From the cell containing the given text, extract its center point as (x, y) coordinate. 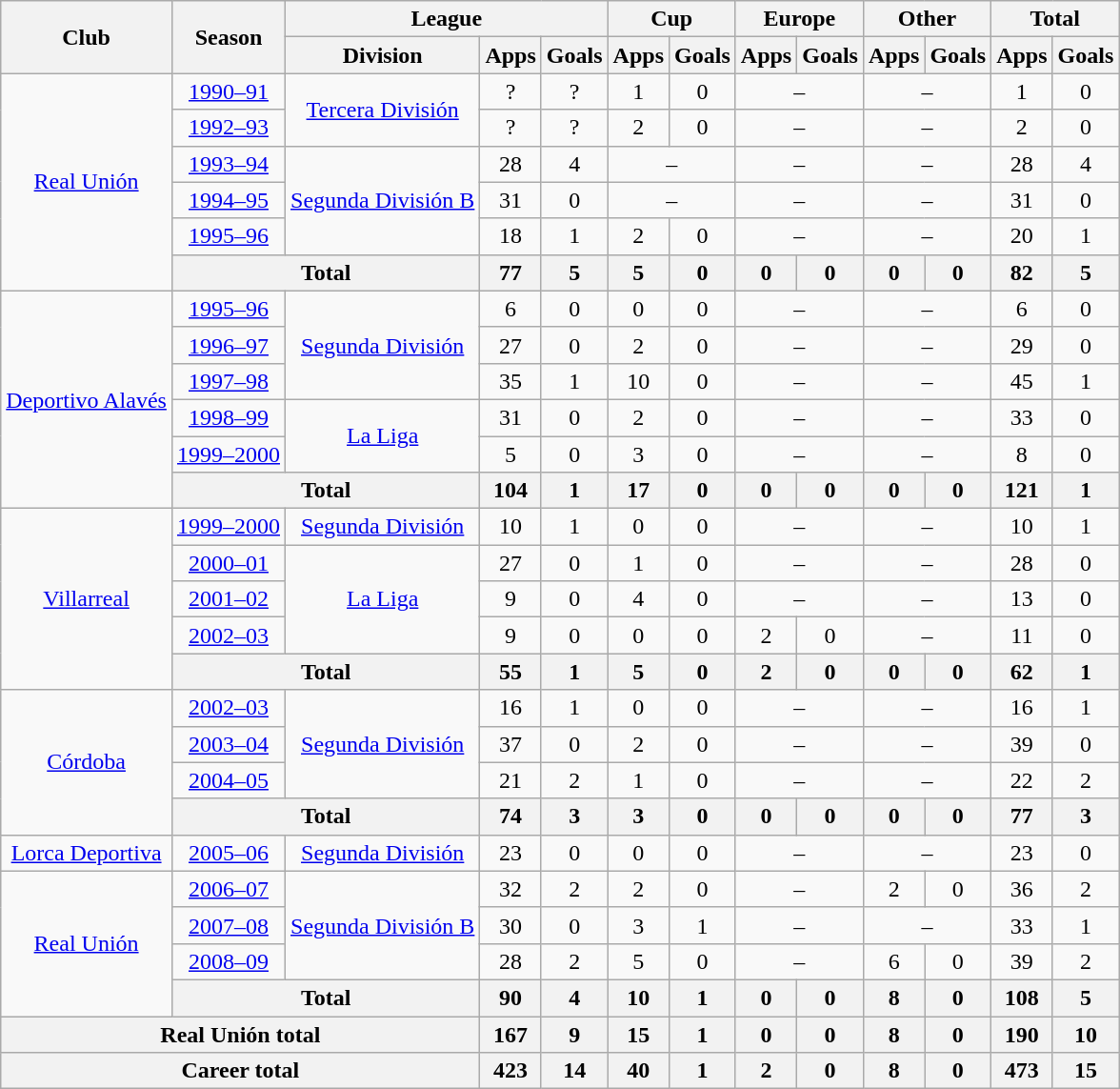
45 (1022, 381)
Tercera División (383, 110)
167 (510, 1034)
1997–98 (229, 381)
1990–91 (229, 91)
Lorca Deportiva (87, 853)
36 (1022, 889)
Real Unión total (240, 1034)
Europe (799, 19)
League (448, 19)
2003–04 (229, 744)
108 (1022, 998)
29 (1022, 345)
Division (383, 55)
1998–99 (229, 417)
Córdoba (87, 762)
1994–95 (229, 200)
1992–93 (229, 128)
2007–08 (229, 925)
2008–09 (229, 961)
Deportivo Alavés (87, 399)
Other (927, 19)
Season (229, 37)
190 (1022, 1034)
Career total (240, 1071)
121 (1022, 491)
35 (510, 381)
74 (510, 817)
22 (1022, 780)
17 (638, 491)
21 (510, 780)
2000–01 (229, 563)
Villarreal (87, 599)
82 (1022, 272)
62 (1022, 672)
2004–05 (229, 780)
1996–97 (229, 345)
37 (510, 744)
30 (510, 925)
473 (1022, 1071)
423 (510, 1071)
1993–94 (229, 164)
2005–06 (229, 853)
90 (510, 998)
55 (510, 672)
2001–02 (229, 599)
104 (510, 491)
13 (1022, 599)
Club (87, 37)
11 (1022, 635)
18 (510, 236)
2006–07 (229, 889)
20 (1022, 236)
14 (574, 1071)
Cup (671, 19)
40 (638, 1071)
32 (510, 889)
